Pinpoint the cell where the given text exists, returning its [x, y] midpoint coordinate. 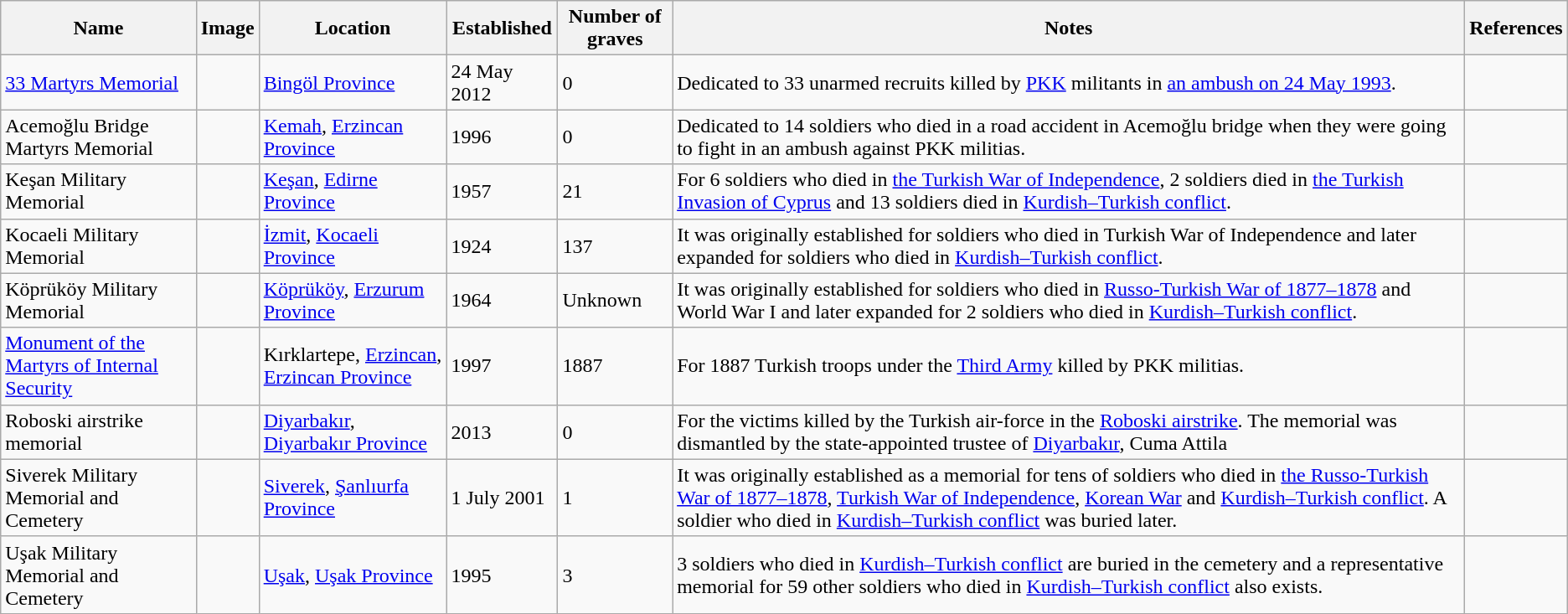
Monument of the Martyrs of Internal Security [99, 366]
Name [99, 28]
21 [615, 191]
Bingöl Province [353, 82]
Acemoğlu Bridge Martyrs Memorial [99, 137]
Diyarbakır, Diyarbakır Province [353, 432]
137 [615, 246]
Köprüköy, Erzurum Province [353, 300]
1996 [503, 137]
Keşan, Edirne Province [353, 191]
1997 [503, 366]
33 Martyrs Memorial [99, 82]
24 May 2012 [503, 82]
Keşan Military Memorial [99, 191]
Unknown [615, 300]
1 July 2001 [503, 498]
1995 [503, 575]
Uşak, Uşak Province [353, 575]
Dedicated to 14 soldiers who died in a road accident in Acemoğlu bridge when they were going to fight in an ambush against PKK militias. [1069, 137]
Kocaeli Military Memorial [99, 246]
References [1516, 28]
Siverek Military Memorial and Cemetery [99, 498]
Kemah, Erzincan Province [353, 137]
Roboski airstrike memorial [99, 432]
3 [615, 575]
Location [353, 28]
2013 [503, 432]
1 [615, 498]
1924 [503, 246]
Dedicated to 33 unarmed recruits killed by PKK militants in an ambush on 24 May 1993. [1069, 82]
Siverek, Şanlıurfa Province [353, 498]
Kırklartepe, Erzincan, Erzincan Province [353, 366]
1957 [503, 191]
For 1887 Turkish troops under the Third Army killed by PKK militias. [1069, 366]
1887 [615, 366]
Established [503, 28]
Köprüköy Military Memorial [99, 300]
Uşak Military Memorial and Cemetery [99, 575]
İzmit, Kocaeli Province [353, 246]
Number of graves [615, 28]
Notes [1069, 28]
1964 [503, 300]
Image [228, 28]
